Detect which cell encompasses the target text, then output its [X, Y] center coordinate. 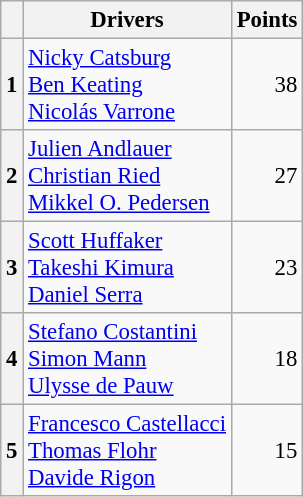
18 [266, 359]
Julien Andlauer Christian Ried Mikkel O. Pedersen [128, 176]
38 [266, 85]
Nicky Catsburg Ben Keating Nicolás Varrone [128, 85]
Points [266, 20]
Francesco Castellacci Thomas Flohr Davide Rigon [128, 451]
3 [12, 268]
15 [266, 451]
2 [12, 176]
Scott Huffaker Takeshi Kimura Daniel Serra [128, 268]
4 [12, 359]
27 [266, 176]
Drivers [128, 20]
Stefano Costantini Simon Mann Ulysse de Pauw [128, 359]
5 [12, 451]
1 [12, 85]
23 [266, 268]
